Output the [X, Y] coordinate of the center of the cell containing the given text.  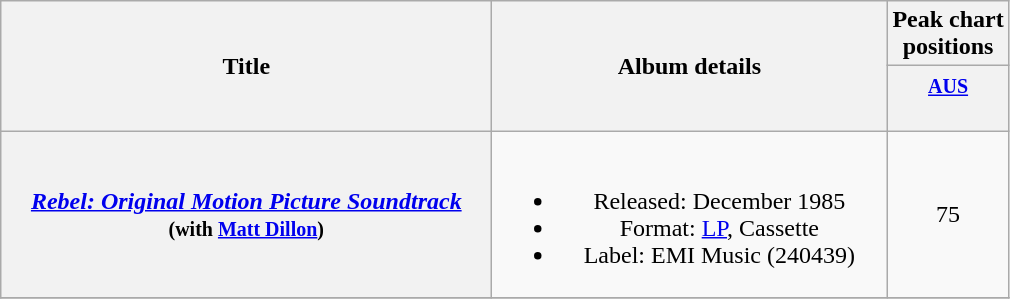
Peak chartpositions [948, 34]
Album details [690, 66]
Rebel: Original Motion Picture Soundtrack (with Matt Dillon) [246, 214]
AUS [948, 98]
Title [246, 66]
Released: December 1985Format: LP, CassetteLabel: EMI Music (240439) [690, 214]
75 [948, 214]
